Extract the [x, y] coordinate from the center of the cell holding the provided text.  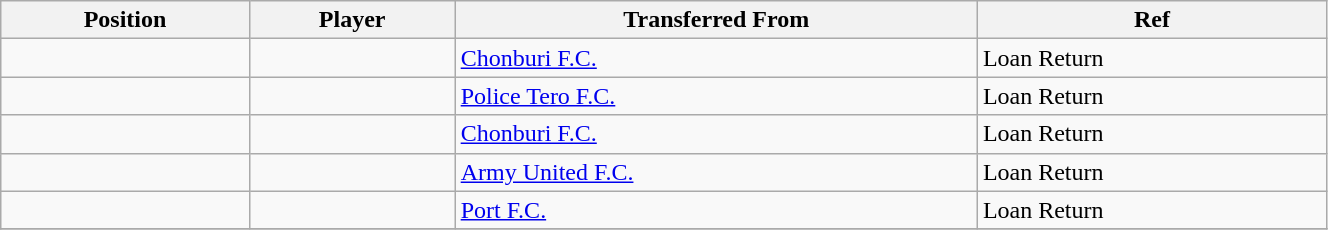
Transferred From [716, 20]
Army United F.C. [716, 172]
Position [125, 20]
Police Tero F.C. [716, 96]
Ref [1152, 20]
Port F.C. [716, 210]
Player [352, 20]
